Identify which cell holds the provided text, then report its (X, Y) central coordinate. 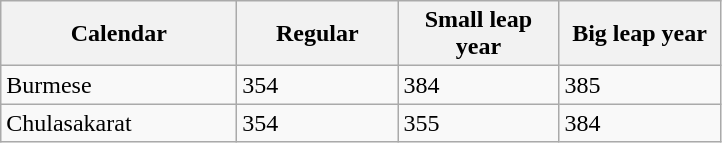
Burmese (119, 85)
Regular (318, 34)
355 (478, 123)
385 (640, 85)
Big leap year (640, 34)
Chulasakarat (119, 123)
Small leap year (478, 34)
Calendar (119, 34)
